Return [X, Y] of the center of cell containing provided text 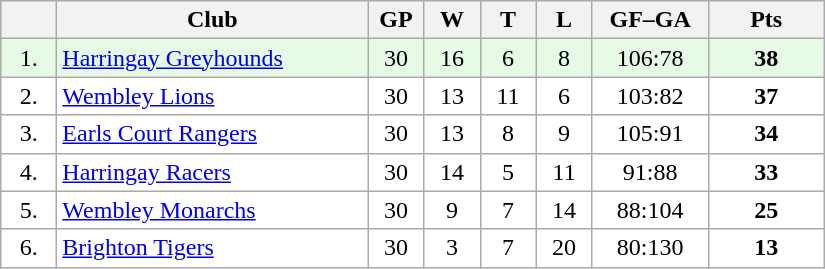
37 [766, 96]
103:82 [650, 96]
Harringay Racers [212, 172]
34 [766, 134]
91:88 [650, 172]
4. [29, 172]
16 [452, 58]
Harringay Greyhounds [212, 58]
Wembley Lions [212, 96]
106:78 [650, 58]
6. [29, 248]
1. [29, 58]
GP [396, 20]
L [564, 20]
Pts [766, 20]
3 [452, 248]
2. [29, 96]
3. [29, 134]
Brighton Tigers [212, 248]
33 [766, 172]
5 [508, 172]
T [508, 20]
Earls Court Rangers [212, 134]
38 [766, 58]
W [452, 20]
5. [29, 210]
25 [766, 210]
88:104 [650, 210]
Wembley Monarchs [212, 210]
GF–GA [650, 20]
Club [212, 20]
105:91 [650, 134]
20 [564, 248]
80:130 [650, 248]
